Identify which cell holds the provided text, then report its (X, Y) central coordinate. 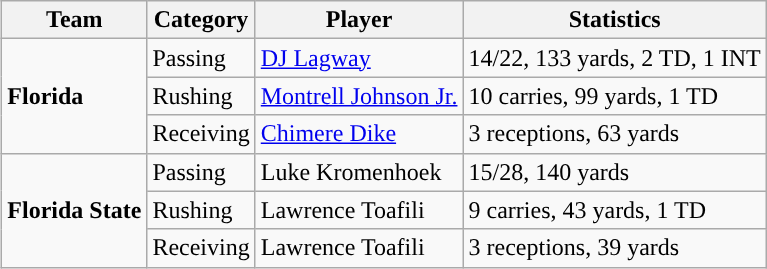
Florida State (74, 210)
Player (359, 20)
15/28, 140 yards (614, 172)
Chimere Dike (359, 134)
3 receptions, 39 yards (614, 248)
3 receptions, 63 yards (614, 134)
Luke Kromenhoek (359, 172)
Category (201, 20)
10 carries, 99 yards, 1 TD (614, 96)
14/22, 133 yards, 2 TD, 1 INT (614, 58)
Statistics (614, 20)
Team (74, 20)
Montrell Johnson Jr. (359, 96)
DJ Lagway (359, 58)
9 carries, 43 yards, 1 TD (614, 210)
Florida (74, 96)
